Search for the cell housing the specified text and yield its [X, Y] center coordinate. 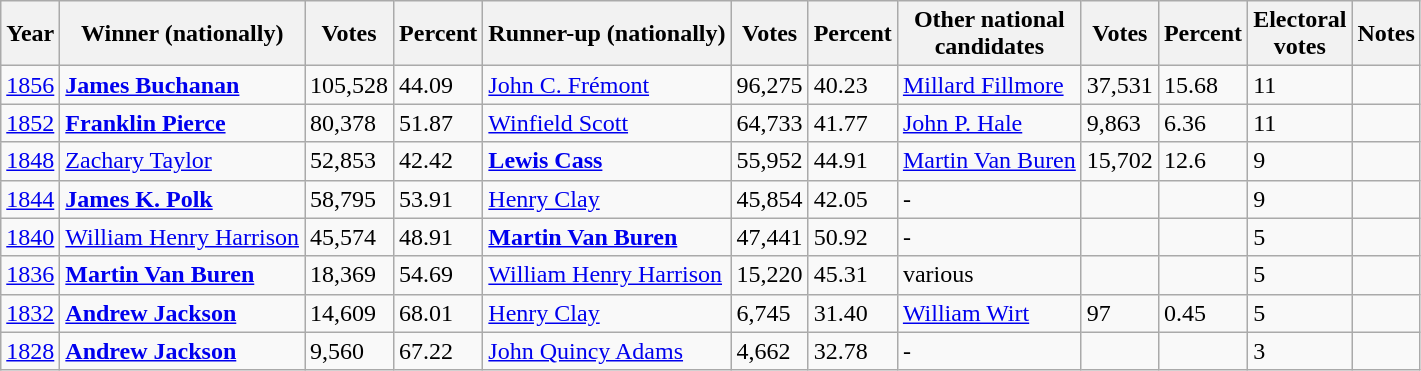
44.91 [852, 161]
45,574 [350, 237]
105,528 [350, 85]
0.45 [1202, 313]
42.42 [438, 161]
40.23 [852, 85]
9,863 [1120, 123]
Notes [1386, 34]
44.09 [438, 85]
45.31 [852, 275]
William Wirt [989, 313]
68.01 [438, 313]
67.22 [438, 351]
15.68 [1202, 85]
12.6 [1202, 161]
31.40 [852, 313]
50.92 [852, 237]
42.05 [852, 199]
1828 [30, 351]
54.69 [438, 275]
45,854 [770, 199]
80,378 [350, 123]
53.91 [438, 199]
1832 [30, 313]
14,609 [350, 313]
1856 [30, 85]
Millard Fillmore [989, 85]
James K. Polk [182, 199]
Franklin Pierce [182, 123]
15,220 [770, 275]
John Quincy Adams [607, 351]
John P. Hale [989, 123]
41.77 [852, 123]
6,745 [770, 313]
1836 [30, 275]
32.78 [852, 351]
47,441 [770, 237]
18,369 [350, 275]
55,952 [770, 161]
Electoralvotes [1300, 34]
Runner-up (nationally) [607, 34]
52,853 [350, 161]
1848 [30, 161]
1852 [30, 123]
1840 [30, 237]
15,702 [1120, 161]
John C. Frémont [607, 85]
6.36 [1202, 123]
48.91 [438, 237]
51.87 [438, 123]
37,531 [1120, 85]
3 [1300, 351]
97 [1120, 313]
Winner (nationally) [182, 34]
4,662 [770, 351]
Other nationalcandidates [989, 34]
various [989, 275]
Year [30, 34]
Winfield Scott [607, 123]
64,733 [770, 123]
James Buchanan [182, 85]
Lewis Cass [607, 161]
9,560 [350, 351]
58,795 [350, 199]
Zachary Taylor [182, 161]
96,275 [770, 85]
1844 [30, 199]
